Scan for the cell matching the given text and deliver its (X, Y) coordinate at center. 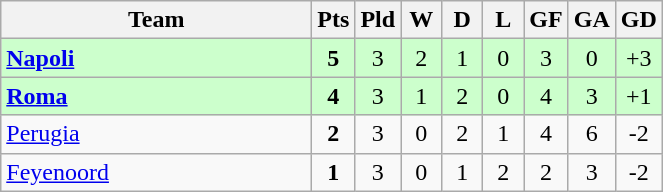
Feyenoord (156, 172)
GA (592, 20)
Pts (334, 20)
GD (638, 20)
W (422, 20)
D (462, 20)
5 (334, 58)
Napoli (156, 58)
GF (546, 20)
Perugia (156, 134)
+3 (638, 58)
Team (156, 20)
Pld (378, 20)
+1 (638, 96)
L (504, 20)
6 (592, 134)
Roma (156, 96)
